Scan for the cell matching the given text and deliver its (x, y) coordinate at center. 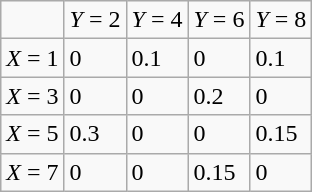
X = 1 (32, 58)
0.3 (95, 134)
Y = 4 (157, 20)
X = 3 (32, 96)
Y = 8 (281, 20)
Y = 6 (219, 20)
0.2 (219, 96)
Y = 2 (95, 20)
X = 7 (32, 172)
X = 5 (32, 134)
